For the text-containing cell, return its midpoint in [x, y] coordinate format. 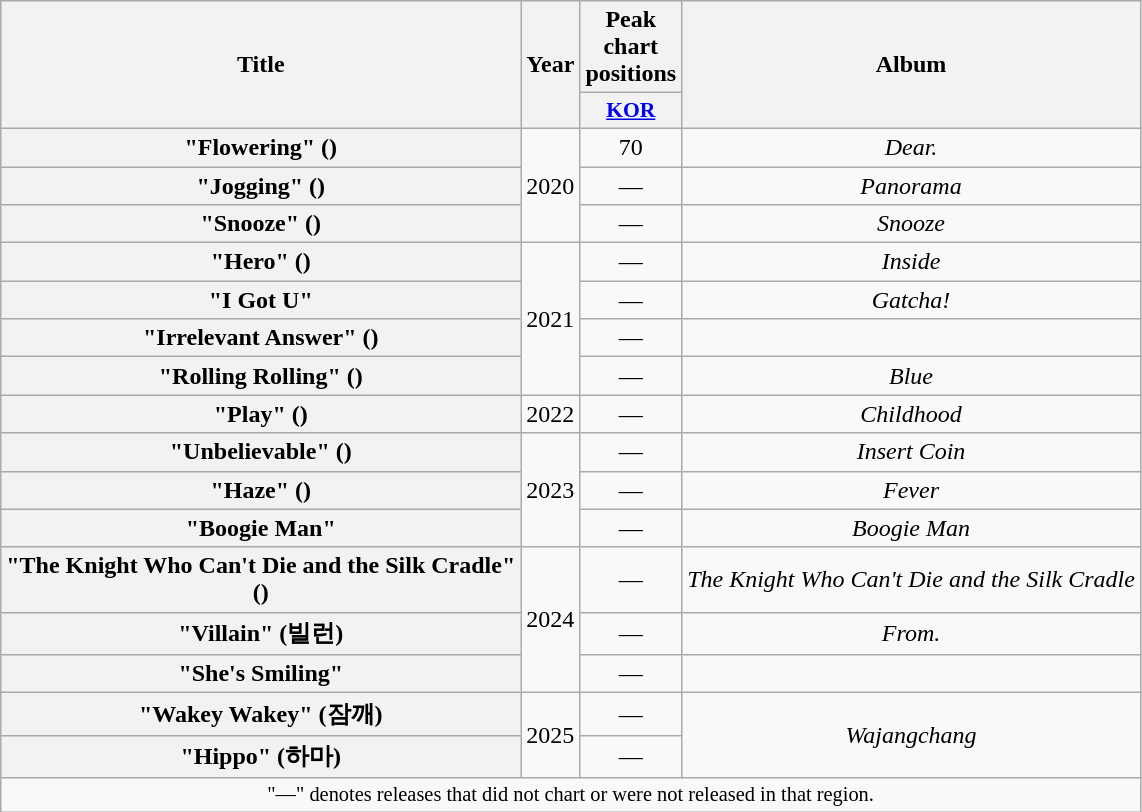
"Hero" () [261, 262]
Childhood [912, 414]
Gatcha! [912, 300]
Inside [912, 262]
2023 [550, 490]
"Irrelevant Answer" () [261, 338]
"The Knight Who Can't Die and the Silk Cradle" () [261, 580]
Title [261, 65]
Wajangchang [912, 736]
Year [550, 65]
"Hippo" (하마) [261, 756]
Blue [912, 376]
"I Got U" [261, 300]
Peak chart positions [631, 47]
2025 [550, 736]
2024 [550, 620]
"Snooze" () [261, 224]
2021 [550, 319]
"Villain" (빌런) [261, 634]
Fever [912, 490]
"Wakey Wakey" (잠깨) [261, 714]
Panorama [912, 185]
Album [912, 65]
70 [631, 147]
"Rolling Rolling" () [261, 376]
The Knight Who Can't Die and the Silk Cradle [912, 580]
Dear. [912, 147]
"Boogie Man" [261, 528]
"She's Smiling" [261, 674]
Insert Coin [912, 452]
2020 [550, 185]
"Unbelievable" () [261, 452]
"Play" () [261, 414]
"—" denotes releases that did not chart or were not released in that region. [571, 795]
From. [912, 634]
"Flowering" () [261, 147]
"Haze" () [261, 490]
"Jogging" () [261, 185]
KOR [631, 111]
Boogie Man [912, 528]
Snooze [912, 224]
2022 [550, 414]
